Pinpoint the cell where the given text exists, returning its (X, Y) midpoint coordinate. 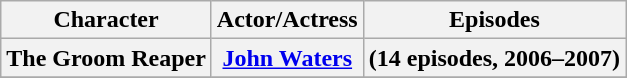
Episodes (494, 20)
The Groom Reaper (106, 58)
Character (106, 20)
John Waters (287, 58)
(14 episodes, 2006–2007) (494, 58)
Actor/Actress (287, 20)
